Detect which cell encompasses the target text, then output its (x, y) center coordinate. 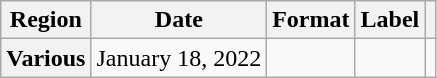
Format (311, 20)
Region (46, 20)
Label (390, 20)
Date (179, 20)
January 18, 2022 (179, 58)
Various (46, 58)
